Output the (x, y) coordinate of the center of the cell containing the given text.  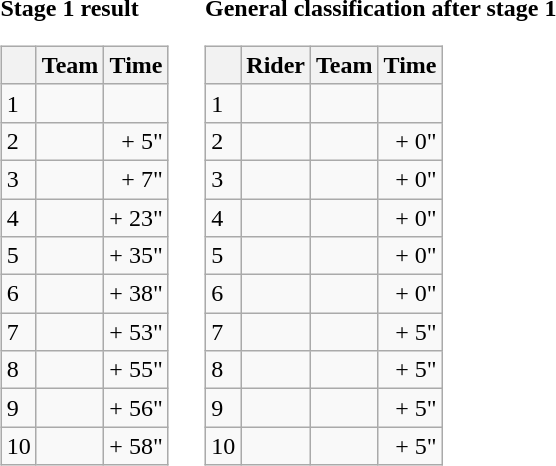
+ 58" (136, 446)
Rider (276, 65)
+ 23" (136, 217)
+ 55" (136, 370)
+ 53" (136, 332)
+ 56" (136, 408)
+ 38" (136, 294)
+ 7" (136, 179)
+ 35" (136, 256)
